Return the (x, y) coordinate for the center point of the cell that contains the specified text.  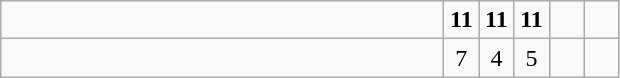
5 (532, 58)
7 (462, 58)
4 (496, 58)
